Determine the [x, y] coordinate at the center of the cell enclosing the given text.  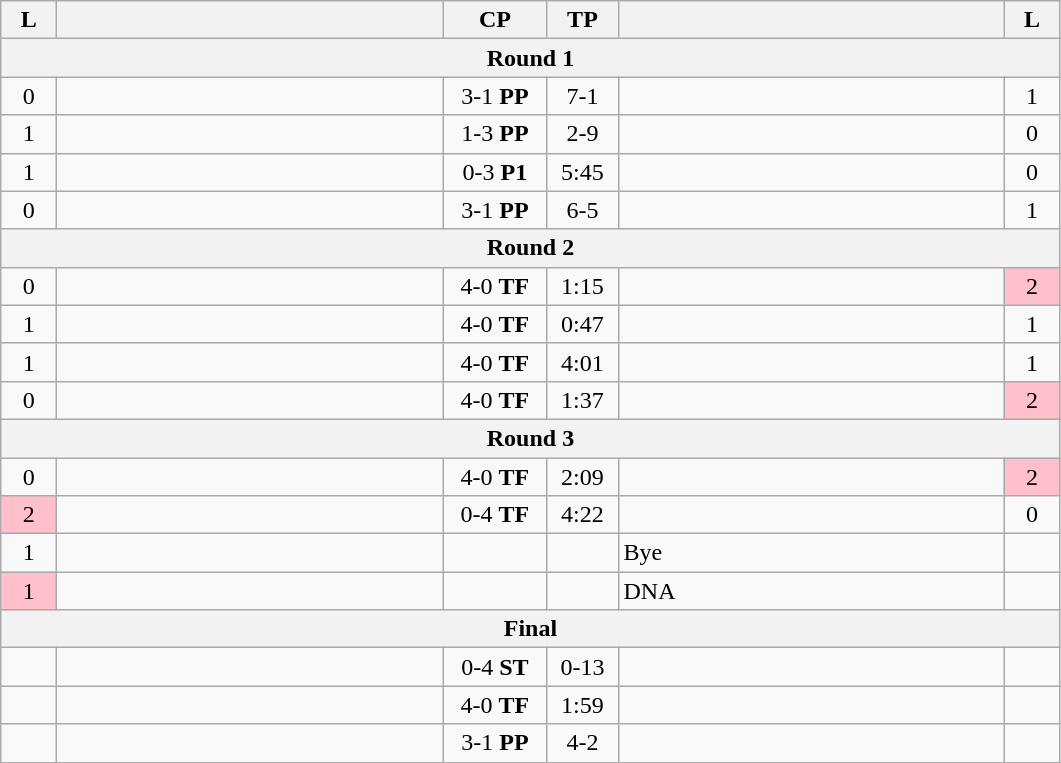
0-4 ST [495, 667]
4:22 [582, 515]
5:45 [582, 172]
Final [530, 629]
1-3 PP [495, 134]
Round 3 [530, 438]
Round 1 [530, 58]
TP [582, 20]
Round 2 [530, 248]
7-1 [582, 96]
1:59 [582, 705]
1:15 [582, 286]
6-5 [582, 210]
0-4 TF [495, 515]
4:01 [582, 362]
DNA [811, 591]
0-13 [582, 667]
2:09 [582, 477]
0-3 P1 [495, 172]
1:37 [582, 400]
2-9 [582, 134]
CP [495, 20]
Bye [811, 553]
4-2 [582, 743]
0:47 [582, 324]
